Return the (x, y) coordinate for the center point of the cell that contains the specified text.  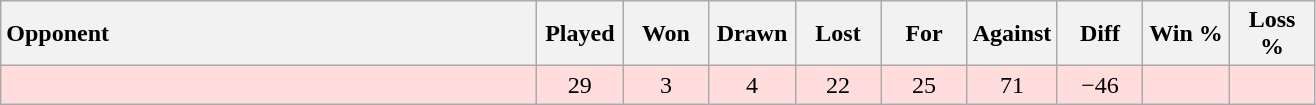
Drawn (752, 34)
71 (1012, 85)
4 (752, 85)
Played (580, 34)
Loss % (1272, 34)
−46 (1100, 85)
3 (666, 85)
25 (924, 85)
Diff (1100, 34)
Against (1012, 34)
Won (666, 34)
29 (580, 85)
Opponent (269, 34)
22 (838, 85)
For (924, 34)
Win % (1186, 34)
Lost (838, 34)
